For the text-containing cell, return its midpoint in [x, y] coordinate format. 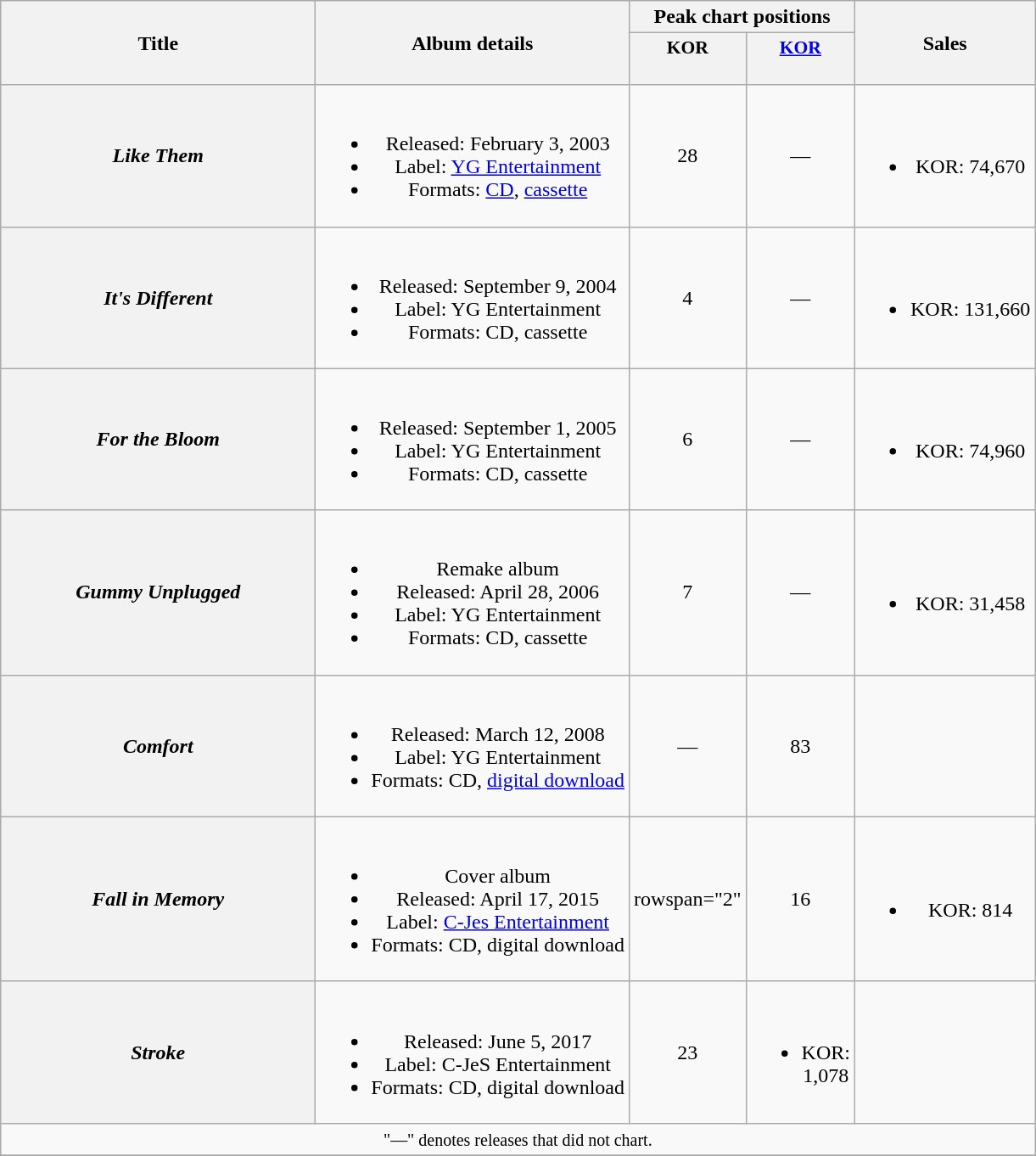
KOR: 814 [944, 899]
Released: February 3, 2003Label: YG EntertainmentFormats: CD, cassette [473, 156]
Gummy Unplugged [158, 592]
KOR: 74,670 [944, 156]
"—" denotes releases that did not chart. [518, 1139]
KOR: 31,458 [944, 592]
Stroke [158, 1052]
Released: September 9, 2004Label: YG EntertainmentFormats: CD, cassette [473, 297]
For the Bloom [158, 440]
16 [800, 899]
28 [688, 156]
83 [800, 745]
Fall in Memory [158, 899]
Released: March 12, 2008Label: YG EntertainmentFormats: CD, digital download [473, 745]
Released: September 1, 2005Label: YG EntertainmentFormats: CD, cassette [473, 440]
Sales [944, 42]
Album details [473, 42]
Cover albumReleased: April 17, 2015Label: C-Jes EntertainmentFormats: CD, digital download [473, 899]
rowspan="2" [688, 899]
It's Different [158, 297]
KOR: 1,078 [800, 1052]
Remake albumReleased: April 28, 2006Label: YG EntertainmentFormats: CD, cassette [473, 592]
Released: June 5, 2017Label: C-JeS EntertainmentFormats: CD, digital download [473, 1052]
23 [688, 1052]
Peak chart positions [742, 17]
7 [688, 592]
Title [158, 42]
KOR: 74,960 [944, 440]
6 [688, 440]
Comfort [158, 745]
Like Them [158, 156]
KOR: 131,660 [944, 297]
4 [688, 297]
